Return (x, y) of the center of cell containing provided text 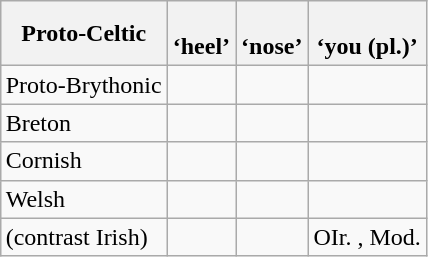
(contrast Irish) (84, 237)
‘heel’ (201, 34)
Proto-Brythonic (84, 85)
Proto-Celtic (84, 34)
Breton (84, 123)
‘you (pl.)’ (367, 34)
Welsh (84, 199)
OIr. , Mod. (367, 237)
‘nose’ (272, 34)
Cornish (84, 161)
